Identify which cell holds the provided text, then report its [x, y] central coordinate. 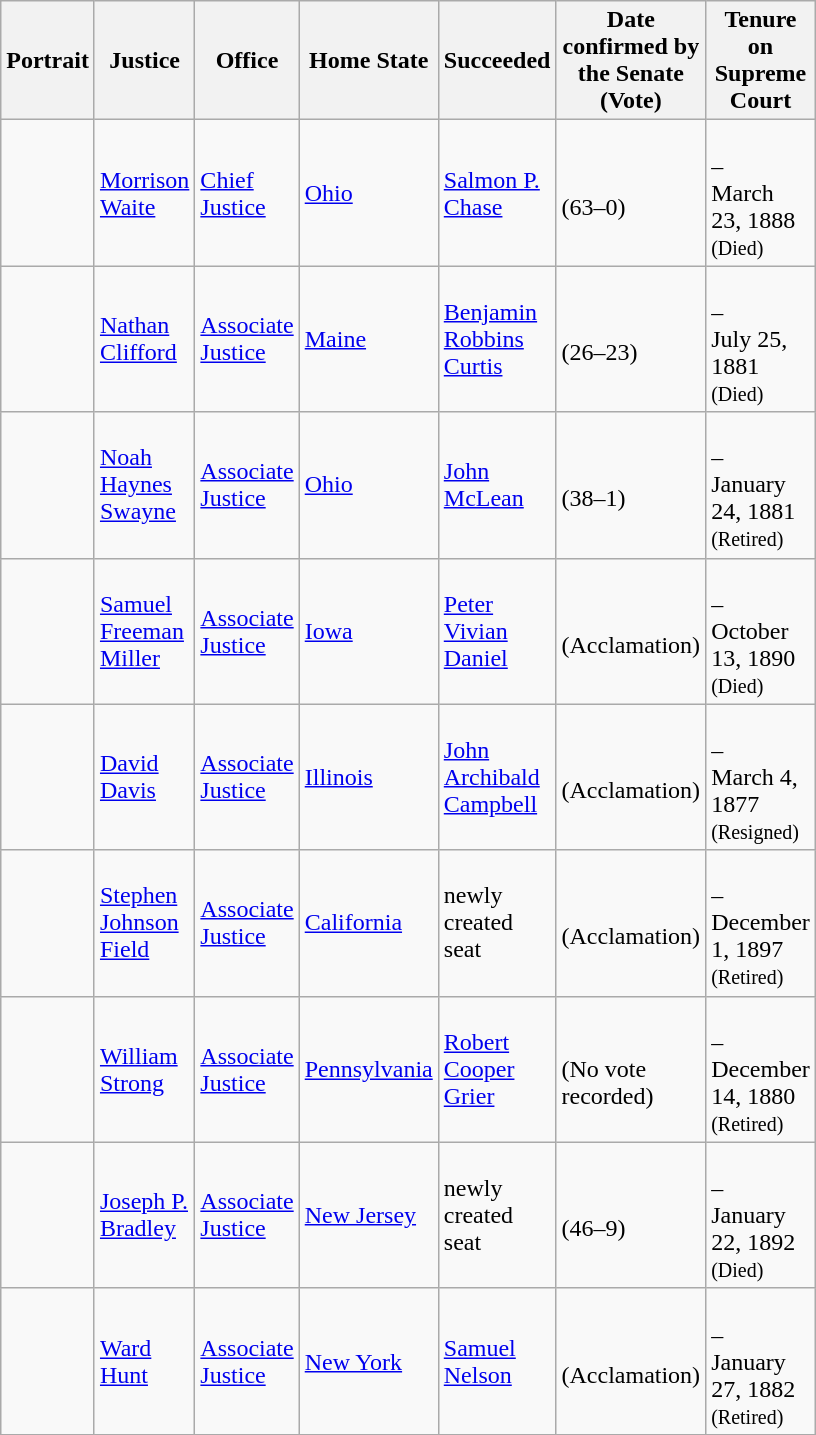
Samuel Nelson [497, 1361]
New Jersey [368, 1215]
–December 1, 1897(Retired) [761, 923]
(63–0) [631, 193]
Maine [368, 339]
New York [368, 1361]
Office [247, 60]
–January 27, 1882(Retired) [761, 1361]
–January 22, 1892(Died) [761, 1215]
Illinois [368, 777]
–March 23, 1888(Died) [761, 193]
–December 14, 1880(Retired) [761, 1069]
Robert Cooper Grier [497, 1069]
Justice [144, 60]
Chief Justice [247, 193]
Iowa [368, 631]
Joseph P. Bradley [144, 1215]
Samuel Freeman Miller [144, 631]
Morrison Waite [144, 193]
David Davis [144, 777]
Ward Hunt [144, 1361]
–January 24, 1881(Retired) [761, 485]
California [368, 923]
–October 13, 1890(Died) [761, 631]
Home State [368, 60]
Benjamin Robbins Curtis [497, 339]
John Archibald Campbell [497, 777]
Nathan Clifford [144, 339]
John McLean [497, 485]
Date confirmed by the Senate(Vote) [631, 60]
Portrait [48, 60]
(38–1) [631, 485]
–July 25, 1881(Died) [761, 339]
Noah Haynes Swayne [144, 485]
Tenure on Supreme Court [761, 60]
–March 4, 1877(Resigned) [761, 777]
(46–9) [631, 1215]
(No vote recorded) [631, 1069]
Pennsylvania [368, 1069]
William Strong [144, 1069]
Salmon P. Chase [497, 193]
Stephen Johnson Field [144, 923]
Succeeded [497, 60]
(26–23) [631, 339]
Peter Vivian Daniel [497, 631]
